Scan for the cell matching the given text and deliver its [X, Y] coordinate at center. 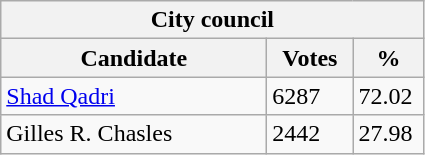
% [388, 58]
27.98 [388, 134]
6287 [310, 96]
Shad Qadri [134, 96]
72.02 [388, 96]
Gilles R. Chasles [134, 134]
Candidate [134, 58]
City council [212, 20]
2442 [310, 134]
Votes [310, 58]
